Extract the [x, y] coordinate from the center of the cell holding the provided text.  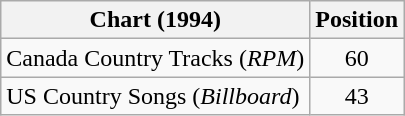
60 [357, 58]
43 [357, 96]
Position [357, 20]
US Country Songs (Billboard) [156, 96]
Chart (1994) [156, 20]
Canada Country Tracks (RPM) [156, 58]
